Provide the (X, Y) coordinate of the cell's center where the given text is located.  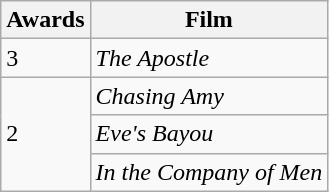
3 (46, 58)
Eve's Bayou (209, 134)
The Apostle (209, 58)
2 (46, 134)
Film (209, 20)
In the Company of Men (209, 172)
Chasing Amy (209, 96)
Awards (46, 20)
